Identify which cell holds the provided text, then report its [x, y] central coordinate. 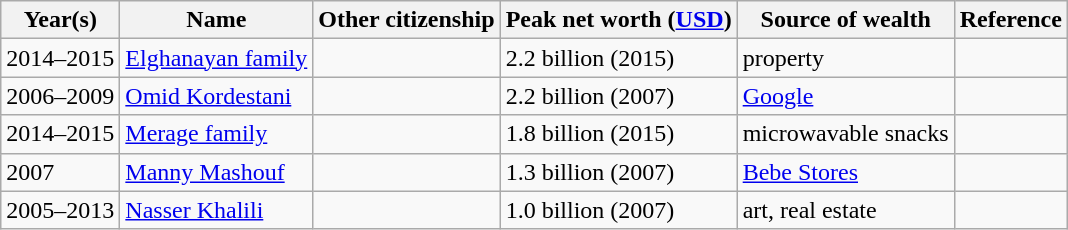
2006–2009 [60, 96]
2.2 billion (2015) [618, 58]
Reference [1010, 20]
Other citizenship [406, 20]
Google [846, 96]
1.3 billion (2007) [618, 172]
Manny Mashouf [216, 172]
Bebe Stores [846, 172]
Omid Kordestani [216, 96]
Name [216, 20]
Merage family [216, 134]
Year(s) [60, 20]
2005–2013 [60, 210]
property [846, 58]
Peak net worth (USD) [618, 20]
microwavable snacks [846, 134]
2.2 billion (2007) [618, 96]
Source of wealth [846, 20]
2007 [60, 172]
1.0 billion (2007) [618, 210]
Elghanayan family [216, 58]
Nasser Khalili [216, 210]
art, real estate [846, 210]
1.8 billion (2015) [618, 134]
